Determine the [x, y] coordinate at the center of the cell enclosing the given text.  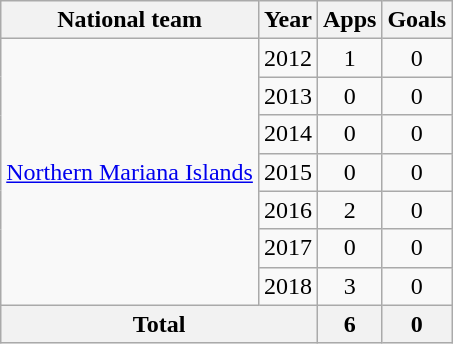
Northern Mariana Islands [130, 172]
2016 [288, 210]
2017 [288, 248]
National team [130, 20]
2018 [288, 286]
1 [349, 58]
2015 [288, 172]
3 [349, 286]
2 [349, 210]
2012 [288, 58]
Apps [349, 20]
2014 [288, 134]
Year [288, 20]
6 [349, 324]
Total [160, 324]
Goals [417, 20]
2013 [288, 96]
